Identify which cell holds the provided text, then report its (X, Y) central coordinate. 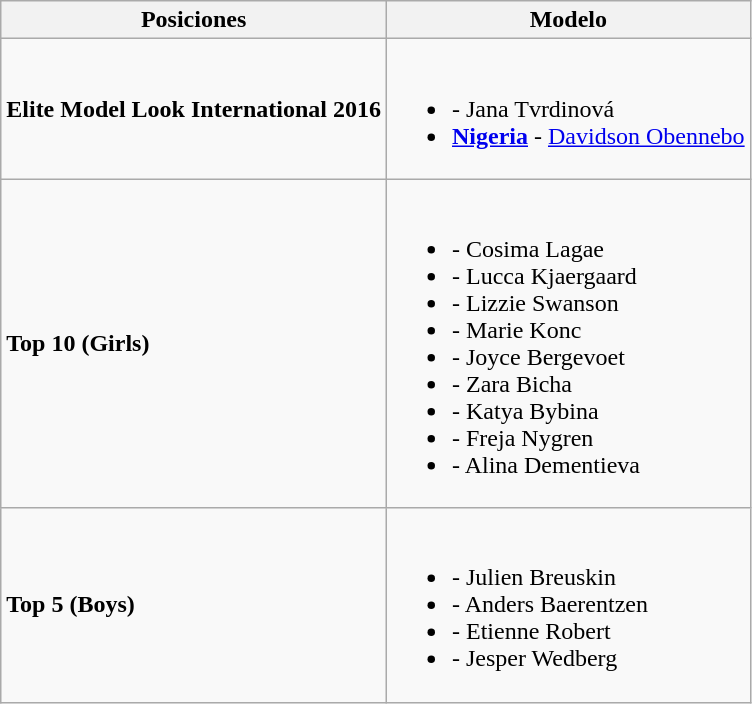
- Jana Tvrdinová Nigeria - Davidson Obennebo (568, 109)
- Cosima Lagae - Lucca Kjaergaard - Lizzie Swanson - Marie Konc - Joyce Bergevoet - Zara Bicha - Katya Bybina - Freja Nygren - Alina Dementieva (568, 344)
Top 5 (Boys) (194, 605)
- Julien Breuskin - Anders Baerentzen - Etienne Robert - Jesper Wedberg (568, 605)
Elite Model Look International 2016 (194, 109)
Modelo (568, 20)
Top 10 (Girls) (194, 344)
Posiciones (194, 20)
